For the text-containing cell, return its midpoint in (x, y) coordinate format. 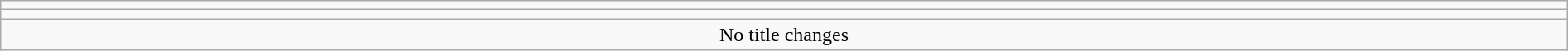
No title changes (784, 35)
